Extract the [X, Y] coordinate from the center of the cell holding the provided text.  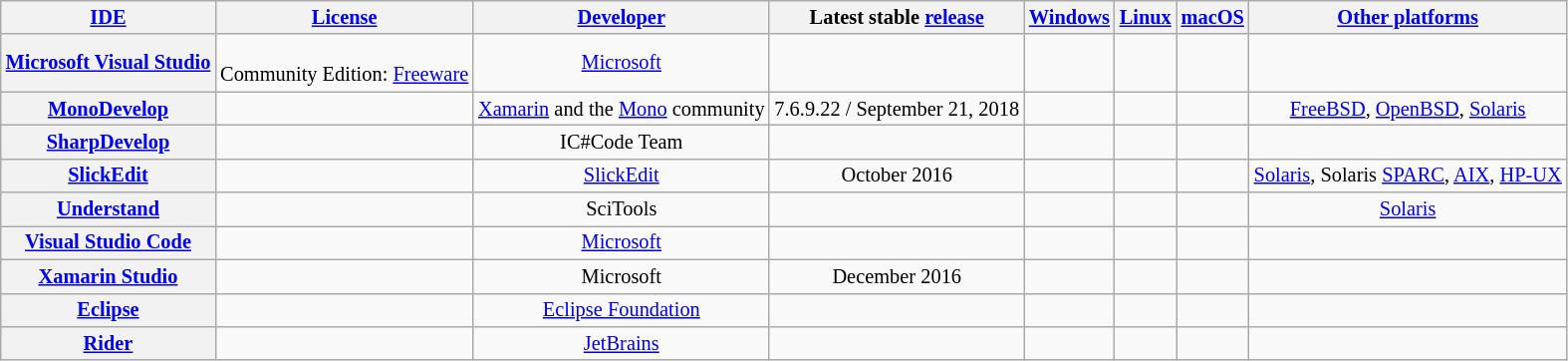
7.6.9.22 / September 21, 2018 [897, 109]
Latest stable release [897, 17]
Understand [108, 209]
Visual Studio Code [108, 242]
MonoDevelop [108, 109]
December 2016 [897, 276]
JetBrains [622, 343]
Other platforms [1409, 17]
FreeBSD, OpenBSD, Solaris [1409, 109]
Windows [1070, 17]
IC#Code Team [622, 142]
Xamarin and the Mono community [622, 109]
Developer [622, 17]
Solaris, Solaris SPARC, AIX, HP-UX [1409, 176]
IDE [108, 17]
License [345, 17]
October 2016 [897, 176]
SciTools [622, 209]
Community Edition: Freeware [345, 63]
Rider [108, 343]
Eclipse Foundation [622, 310]
Linux [1146, 17]
Xamarin Studio [108, 276]
SharpDevelop [108, 142]
macOS [1213, 17]
Eclipse [108, 310]
Microsoft Visual Studio [108, 63]
Solaris [1409, 209]
